From the cell containing the given text, extract its center point as (x, y) coordinate. 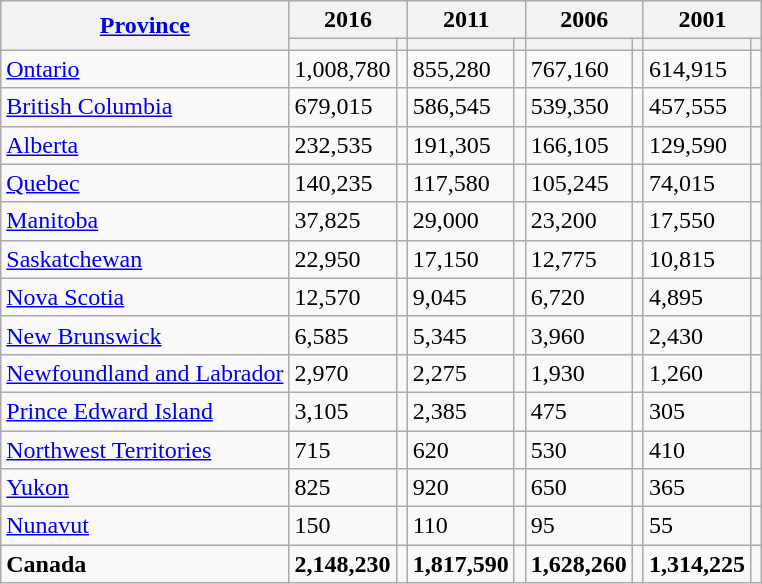
110 (460, 526)
6,720 (578, 297)
650 (578, 488)
55 (696, 526)
855,280 (460, 69)
Yukon (145, 488)
1,260 (696, 373)
Newfoundland and Labrador (145, 373)
2,970 (342, 373)
305 (696, 411)
2016 (348, 20)
365 (696, 488)
166,105 (578, 145)
1,628,260 (578, 564)
2001 (702, 20)
2011 (466, 20)
12,775 (578, 259)
Nunavut (145, 526)
4,895 (696, 297)
10,815 (696, 259)
Manitoba (145, 221)
825 (342, 488)
17,550 (696, 221)
475 (578, 411)
5,345 (460, 335)
Quebec (145, 183)
3,960 (578, 335)
1,817,590 (460, 564)
620 (460, 449)
1,008,780 (342, 69)
129,590 (696, 145)
1,314,225 (696, 564)
23,200 (578, 221)
Alberta (145, 145)
Canada (145, 564)
767,160 (578, 69)
614,915 (696, 69)
9,045 (460, 297)
117,580 (460, 183)
2006 (584, 20)
Ontario (145, 69)
191,305 (460, 145)
12,570 (342, 297)
22,950 (342, 259)
586,545 (460, 107)
530 (578, 449)
105,245 (578, 183)
95 (578, 526)
Prince Edward Island (145, 411)
Nova Scotia (145, 297)
3,105 (342, 411)
2,430 (696, 335)
715 (342, 449)
Northwest Territories (145, 449)
74,015 (696, 183)
Saskatchewan (145, 259)
410 (696, 449)
2,275 (460, 373)
British Columbia (145, 107)
232,535 (342, 145)
6,585 (342, 335)
150 (342, 526)
920 (460, 488)
539,350 (578, 107)
29,000 (460, 221)
679,015 (342, 107)
17,150 (460, 259)
2,148,230 (342, 564)
37,825 (342, 221)
140,235 (342, 183)
1,930 (578, 373)
457,555 (696, 107)
New Brunswick (145, 335)
Province (145, 26)
2,385 (460, 411)
